Capture the cell that displays the provided text and extract its [x, y] central coordinate. 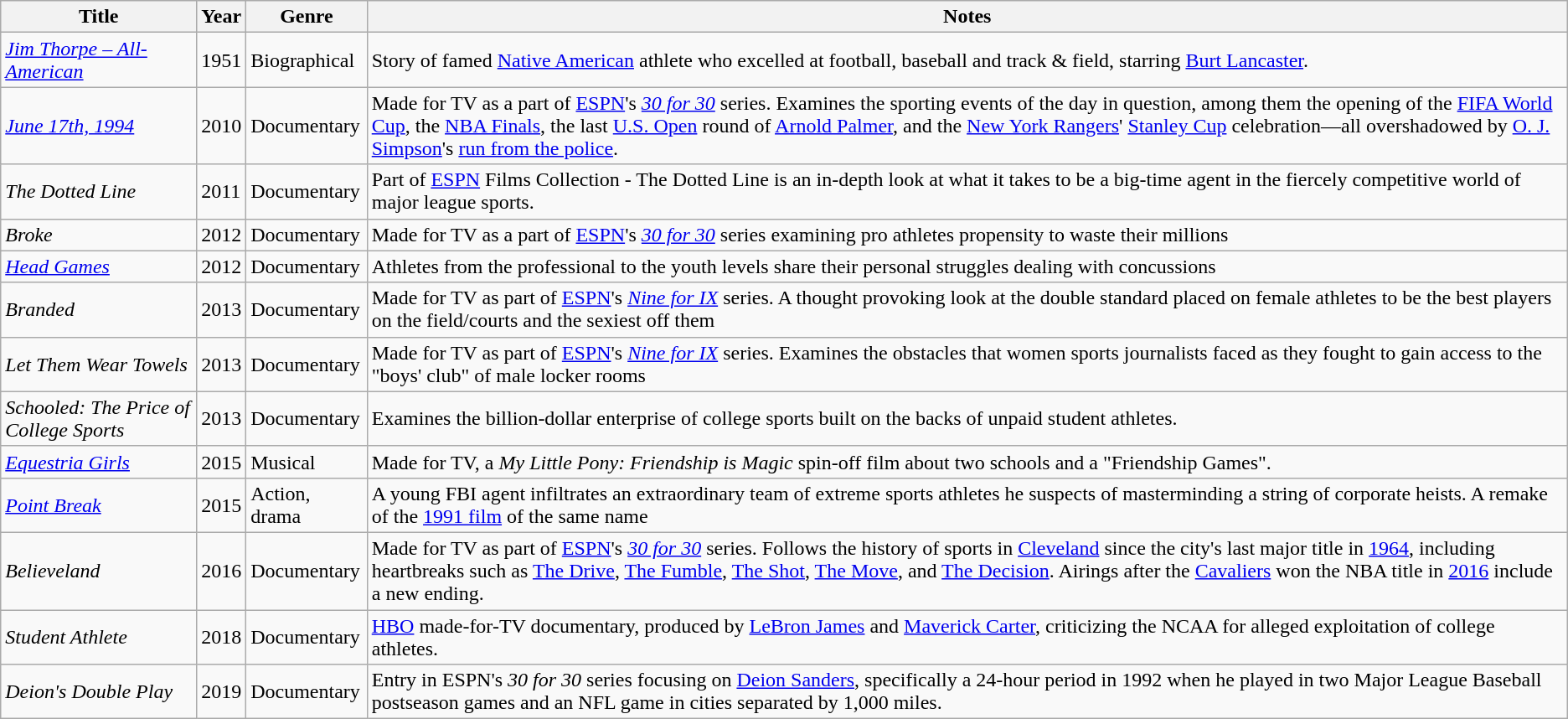
Branded [99, 310]
Equestria Girls [99, 462]
1951 [221, 60]
Notes [967, 17]
2016 [221, 571]
Story of famed Native American athlete who excelled at football, baseball and track & field, starring Burt Lancaster. [967, 60]
Examines the billion-dollar enterprise of college sports built on the backs of unpaid student athletes. [967, 419]
2018 [221, 637]
Biographical [307, 60]
Made for TV as a part of ESPN's 30 for 30 series examining pro athletes propensity to waste their millions [967, 235]
Title [99, 17]
Let Them Wear Towels [99, 364]
The Dotted Line [99, 191]
Broke [99, 235]
Schooled: The Price of College Sports [99, 419]
Genre [307, 17]
HBO made-for-TV documentary, produced by LeBron James and Maverick Carter, criticizing the NCAA for alleged exploitation of college athletes. [967, 637]
Head Games [99, 266]
Musical [307, 462]
Student Athlete [99, 637]
Athletes from the professional to the youth levels share their personal struggles dealing with concussions [967, 266]
Point Break [99, 504]
Made for TV, a My Little Pony: Friendship is Magic spin-off film about two schools and a "Friendship Games". [967, 462]
Jim Thorpe – All-American [99, 60]
Action, drama [307, 504]
2019 [221, 692]
2011 [221, 191]
Year [221, 17]
Believeland [99, 571]
June 17th, 1994 [99, 126]
2010 [221, 126]
Deion's Double Play [99, 692]
